Extract the (X, Y) coordinate from the center of the cell holding the provided text.  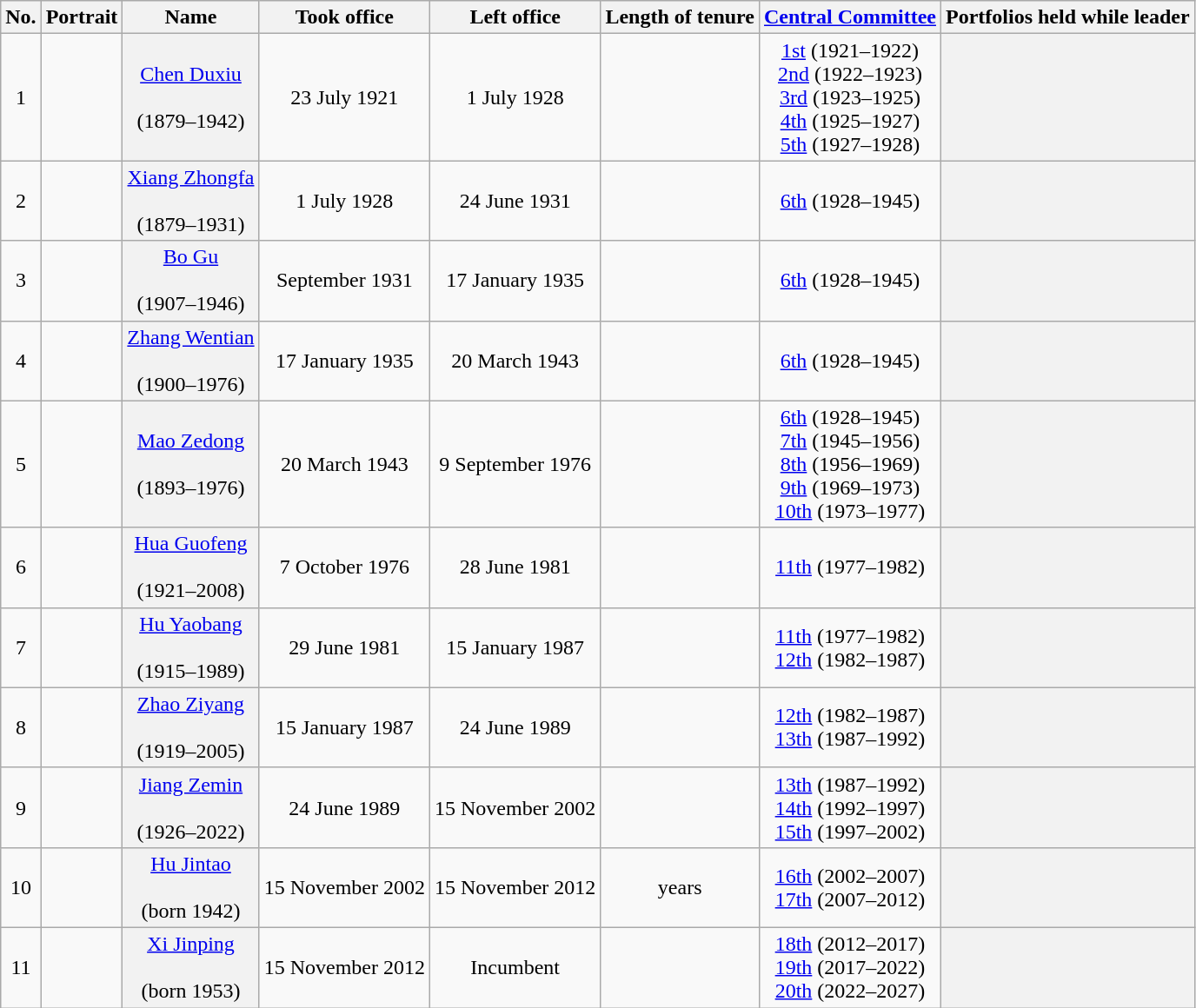
18th (2012–2017)19th (2017–2022)20th (2022–2027) (850, 967)
7 October 1976 (344, 567)
12th (1982–1987)13th (1987–1992) (850, 727)
Hua Guofeng(1921–2008) (191, 567)
years (680, 887)
Mao Zedong(1893–1976) (191, 464)
Hu Yaobang(1915–1989) (191, 647)
3 (21, 281)
September 1931 (344, 281)
1 (21, 97)
Zhao Ziyang(1919–2005) (191, 727)
Incumbent (515, 967)
Portfolios held while leader (1067, 17)
4 (21, 361)
9 September 1976 (515, 464)
Length of tenure (680, 17)
8 (21, 727)
Jiang Zemin(1926–2022) (191, 807)
13th (1987–1992)14th (1992–1997)15th (1997–2002) (850, 807)
6th (1928–1945)7th (1945–1956)8th (1956–1969)9th (1969–1973)10th (1973–1977) (850, 464)
Bo Gu(1907–1946) (191, 281)
1st (1921–1922)2nd (1922–1923)3rd (1923–1925)4th (1925–1927)5th (1927–1928) (850, 97)
6 (21, 567)
Took office (344, 17)
Central Committee (850, 17)
16th (2002–2007)17th (2007–2012) (850, 887)
Left office (515, 17)
Portrait (82, 17)
5 (21, 464)
28 June 1981 (515, 567)
Zhang Wentian(1900–1976) (191, 361)
24 June 1931 (515, 201)
11th (1977–1982) (850, 567)
7 (21, 647)
Name (191, 17)
Chen Duxiu(1879–1942) (191, 97)
2 (21, 201)
29 June 1981 (344, 647)
9 (21, 807)
23 July 1921 (344, 97)
11th (1977–1982)12th (1982–1987) (850, 647)
Hu Jintao(born 1942) (191, 887)
Xiang Zhongfa(1879–1931) (191, 201)
10 (21, 887)
Xi Jinping(born 1953) (191, 967)
11 (21, 967)
No. (21, 17)
